Capture the cell that displays the provided text and extract its [x, y] central coordinate. 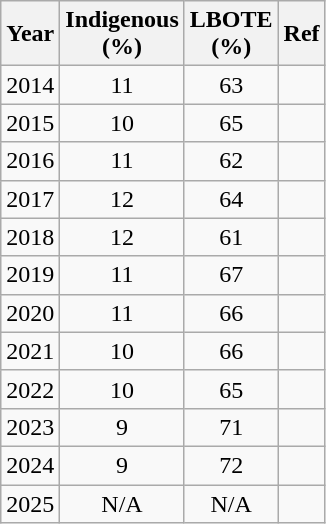
63 [231, 85]
71 [231, 427]
2022 [30, 389]
Indigenous(%) [122, 34]
2025 [30, 503]
2024 [30, 465]
2019 [30, 275]
2017 [30, 199]
2020 [30, 313]
2015 [30, 123]
2014 [30, 85]
2018 [30, 237]
64 [231, 199]
LBOTE(%) [231, 34]
61 [231, 237]
67 [231, 275]
2023 [30, 427]
2016 [30, 161]
Ref [302, 34]
72 [231, 465]
Year [30, 34]
62 [231, 161]
2021 [30, 351]
